Identify which cell holds the provided text, then report its [X, Y] central coordinate. 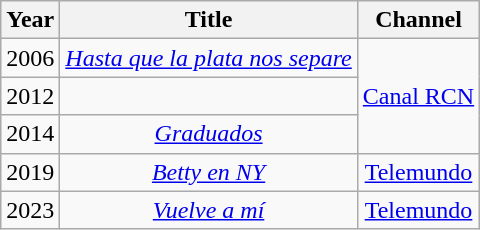
2012 [30, 96]
Graduados [208, 134]
Vuelve a mí [208, 210]
Betty en NY [208, 172]
2014 [30, 134]
Hasta que la plata nos separe [208, 58]
Channel [418, 20]
Year [30, 20]
Canal RCN [418, 96]
Title [208, 20]
2023 [30, 210]
2019 [30, 172]
2006 [30, 58]
